From the cell containing the given text, extract its center point as (X, Y) coordinate. 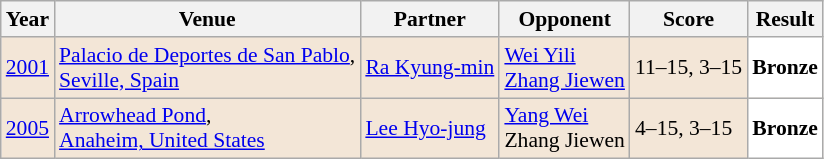
Ra Kyung-min (430, 68)
2005 (28, 128)
Opponent (564, 19)
Result (785, 19)
Wei Yili Zhang Jiewen (564, 68)
Palacio de Deportes de San Pablo,Seville, Spain (207, 68)
Yang Wei Zhang Jiewen (564, 128)
4–15, 3–15 (688, 128)
Partner (430, 19)
Year (28, 19)
2001 (28, 68)
Score (688, 19)
Arrowhead Pond,Anaheim, United States (207, 128)
Lee Hyo-jung (430, 128)
Venue (207, 19)
11–15, 3–15 (688, 68)
